Provide the [x, y] coordinate of the cell's center where the given text is located.  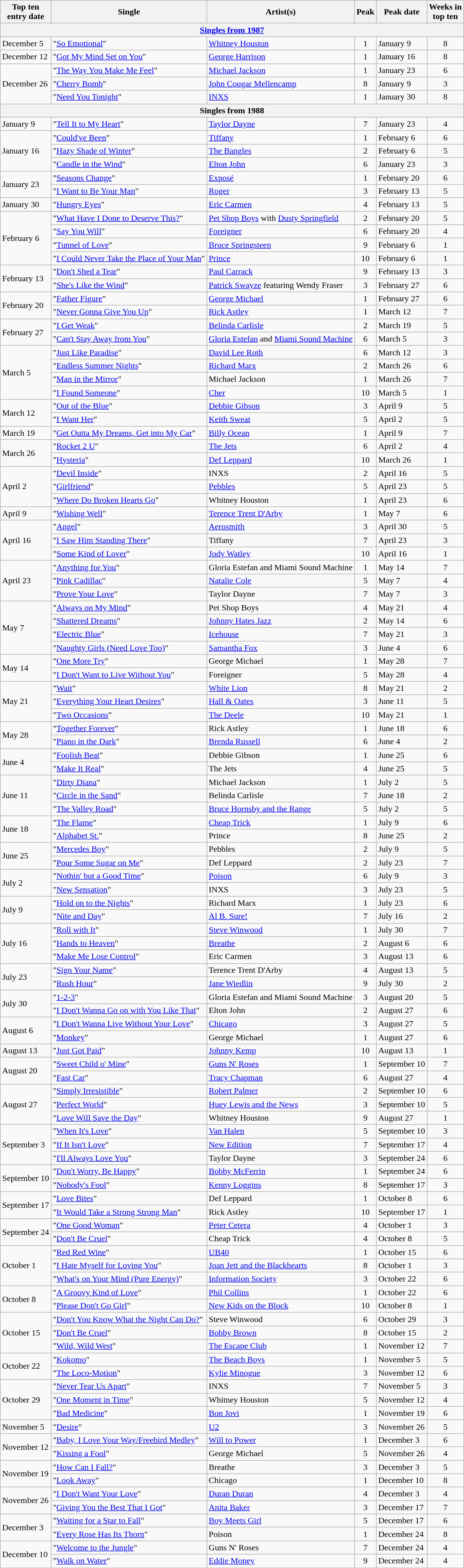
Joan Jett and the Blackhearts [281, 1266]
"Rush Hour" [129, 983]
"Hazy Shade of Winter" [129, 151]
Bobby Brown [281, 1333]
"Red Red Wine" [129, 1252]
"One Good Woman" [129, 1225]
Information Society [281, 1279]
"Roll with It" [129, 930]
Will to Power [281, 1440]
"Prove Your Love" [129, 594]
"Just Like Paradise" [129, 352]
Van Halen [281, 1131]
April 30 [402, 527]
"Can't Stay Away from You" [129, 339]
"Nothin' but a Good Time" [129, 876]
"Baby, I Love Your Way/Freebird Medley" [129, 1440]
"Together Forever" [129, 728]
"What Have I Done to Deserve This?" [129, 218]
Pet Shop Boys with Dusty Springfield [281, 218]
"I Don't Wanna Live Without Your Love" [129, 1024]
"Anything for You" [129, 567]
December 26 [26, 84]
"Perfect World" [129, 1104]
"Never Tear Us Apart" [129, 1386]
Al B. Sure! [281, 916]
Johnny Hates Jazz [281, 621]
"When It's Love" [129, 1131]
Peter Cetera [281, 1225]
"Hold on to the Nights" [129, 903]
"Love Will Save the Day" [129, 1118]
"Kissing a Fool" [129, 1453]
"I Found Someone" [129, 393]
New Edition [281, 1145]
"Dirty Diana" [129, 782]
Patrick Swayze featuring Wendy Fraser [281, 285]
"The Loco-Motion" [129, 1373]
"Wait" [129, 688]
"Look Away" [129, 1480]
"New Sensation" [129, 889]
"Waiting for a Star to Fall" [129, 1521]
"Two Occasions" [129, 715]
Anita Baker [281, 1507]
"Don't You Know What the Night Can Do?" [129, 1319]
"Nite and Day" [129, 916]
Peak [365, 12]
"Everything Your Heart Desires" [129, 701]
"Walk on Water" [129, 1561]
"Make It Real" [129, 768]
"Naughty Girls (Need Love Too)" [129, 648]
Natalie Cole [281, 580]
"Always on My Mind" [129, 607]
George Harrison [281, 57]
"Circle in the Sand" [129, 795]
"Father Figure" [129, 298]
"So Emotional" [129, 43]
"Seasons Change" [129, 177]
"Kokomo" [129, 1359]
"How Can I Fall?" [129, 1467]
"Alphabet St." [129, 836]
"I Want to Be Your Man" [129, 191]
"Wishing Well" [129, 513]
"Electric Blue" [129, 634]
Eddie Money [281, 1561]
Jane Wiedlin [281, 983]
Tracy Chapman [281, 1078]
"Tell It to My Heart" [129, 124]
Boy Meets Girl [281, 1521]
"One Moment in Time" [129, 1400]
"Girlfriend" [129, 487]
Robert Palmer [281, 1091]
Phil Collins [281, 1292]
"I Don't Want Your Love" [129, 1494]
"Sign Your Name" [129, 970]
"Don't Shed a Tear" [129, 272]
"Rocket 2 U" [129, 446]
"Sweet Child o' Mine" [129, 1064]
Roger [281, 191]
"Angel" [129, 527]
"Never Gonna Give You Up" [129, 312]
"I Hate Myself for Loving You" [129, 1266]
White Lion [281, 688]
"Need You Tonight" [129, 97]
"I Don't Wanna Go on with You Like That" [129, 1010]
"Cherry Bomb" [129, 84]
Duran Duran [281, 1494]
Peak date [402, 12]
U2 [281, 1427]
Hall & Oates [281, 701]
"Candle in the Wind" [129, 164]
"Every Rose Has Its Thorn" [129, 1534]
Aerosmith [281, 527]
"It Would Take a Strong Strong Man" [129, 1212]
"Devil Inside" [129, 473]
Bon Jovi [281, 1413]
"I'll Always Love You" [129, 1158]
December 5 [26, 43]
"Say You Will" [129, 231]
Brenda Russell [281, 742]
"Fast Car" [129, 1078]
"The Flame" [129, 822]
Weeks intop ten [445, 12]
Huey Lewis and the News [281, 1104]
"Shattered Dreams" [129, 621]
"Simply Irresistible" [129, 1091]
"Make Me Lose Control" [129, 957]
The Deele [281, 715]
"Wild, Wild West" [129, 1346]
"Piano in the Dark" [129, 742]
"One More Try" [129, 661]
Cher [281, 393]
September 3 [26, 1145]
"I Could Never Take the Place of Your Man" [129, 258]
December 12 [26, 57]
New Kids on the Block [281, 1306]
The Escape Club [281, 1346]
"The Valley Road" [129, 809]
Singles from 1987 [232, 30]
"I Don't Want to Live Without You" [129, 675]
John Cougar Mellencamp [281, 84]
Kylie Minogue [281, 1373]
Icehouse [281, 634]
"Please Don't Go Girl" [129, 1306]
"I Get Weak" [129, 325]
"Out of the Blue" [129, 406]
"She's Like the Wind" [129, 285]
"Welcome to the Jungle" [129, 1548]
"If It Isn't Love" [129, 1145]
Samantha Fox [281, 648]
"Hungry Eyes" [129, 205]
"Giving You the Best That I Got" [129, 1507]
"Pour Some Sugar on Me" [129, 863]
The Beach Boys [281, 1359]
Pet Shop Boys [281, 607]
"Don't Worry, Be Happy" [129, 1171]
Bobby McFerrin [281, 1171]
"What's on Your Mind (Pure Energy)" [129, 1279]
"I Want Her" [129, 420]
"Just Got Paid" [129, 1051]
Paul Carrack [281, 272]
"Hands to Heaven" [129, 943]
"Could've Been" [129, 137]
Singles from 1988 [232, 110]
"A Groovy Kind of Love" [129, 1292]
"Hysteria" [129, 460]
The Bangles [281, 151]
Bruce Hornsby and the Range [281, 809]
Billy Ocean [281, 433]
"I Saw Him Standing There" [129, 540]
"Endless Summer Nights" [129, 366]
"Got My Mind Set on You" [129, 57]
Top tenentry date [26, 12]
"Desire" [129, 1427]
Jody Watley [281, 554]
"Tunnel of Love" [129, 245]
"Mercedes Boy" [129, 849]
"Get Outta My Dreams, Get into My Car" [129, 433]
"Foolish Beat" [129, 755]
"1-2-3" [129, 997]
"The Way You Make Me Feel" [129, 70]
"Some Kind of Lover" [129, 554]
Kenny Loggins [281, 1185]
David Lee Roth [281, 352]
"Bad Medicine" [129, 1413]
Keith Sweat [281, 420]
"Nobody's Fool" [129, 1185]
"Love Bites" [129, 1198]
Johnny Kemp [281, 1051]
Exposé [281, 177]
"Pink Cadillac" [129, 580]
"Man in the Mirror" [129, 379]
Single [129, 12]
Artist(s) [281, 12]
"Where Do Broken Hearts Go" [129, 500]
Bruce Springsteen [281, 245]
UB40 [281, 1252]
"Monkey" [129, 1037]
